Return [x, y] of the center of cell containing provided text 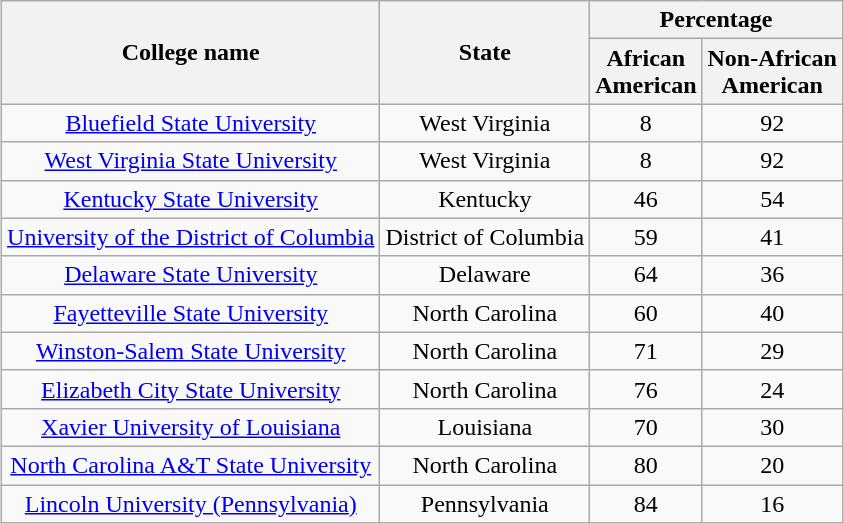
20 [772, 465]
30 [772, 427]
West Virginia State University [191, 161]
60 [646, 313]
71 [646, 351]
76 [646, 389]
College name [191, 52]
Kentucky State University [191, 199]
Xavier University of Louisiana [191, 427]
70 [646, 427]
Delaware [485, 275]
24 [772, 389]
36 [772, 275]
Percentage [716, 20]
North Carolina A&T State University [191, 465]
Kentucky [485, 199]
64 [646, 275]
Fayetteville State University [191, 313]
Winston-Salem State University [191, 351]
Lincoln University (Pennsylvania) [191, 503]
40 [772, 313]
Elizabeth City State University [191, 389]
16 [772, 503]
AfricanAmerican [646, 72]
Louisiana [485, 427]
District of Columbia [485, 237]
Pennsylvania [485, 503]
59 [646, 237]
80 [646, 465]
Delaware State University [191, 275]
54 [772, 199]
41 [772, 237]
University of the District of Columbia [191, 237]
84 [646, 503]
29 [772, 351]
46 [646, 199]
State [485, 52]
Bluefield State University [191, 123]
Non-AfricanAmerican [772, 72]
